Provide the [X, Y] coordinate of the cell's center where the given text is located.  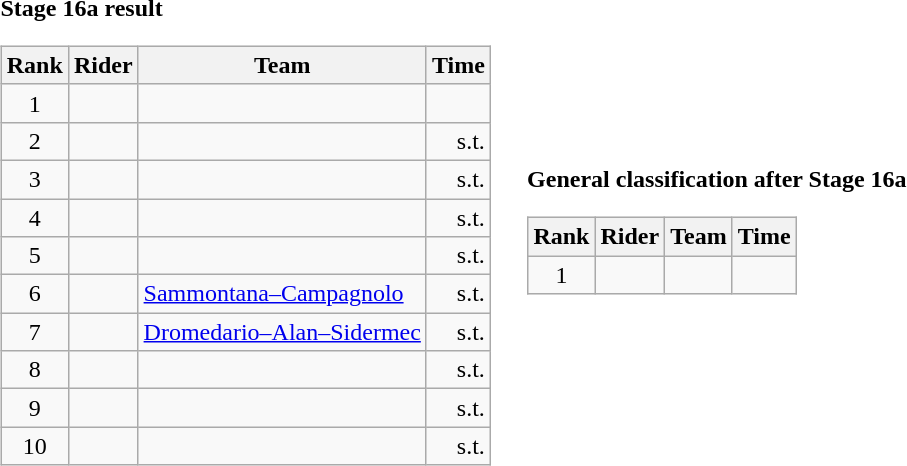
3 [34, 179]
Dromedario–Alan–Sidermec [282, 332]
5 [34, 256]
Sammontana–Campagnolo [282, 294]
6 [34, 294]
4 [34, 217]
8 [34, 370]
9 [34, 408]
7 [34, 332]
10 [34, 446]
2 [34, 141]
